Determine the (x, y) coordinate at the center of the cell enclosing the given text.  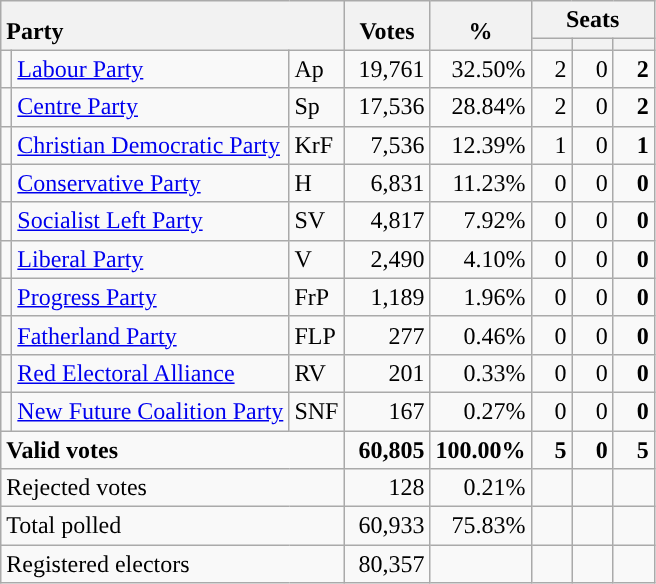
60,933 (387, 526)
0.33% (480, 373)
RV (316, 373)
Rejected votes (172, 488)
Labour Party (150, 69)
1.96% (480, 297)
Party (172, 26)
0.46% (480, 335)
75.83% (480, 526)
0.27% (480, 411)
Total polled (172, 526)
SV (316, 221)
Ap (316, 69)
KrF (316, 145)
Conservative Party (150, 183)
1,189 (387, 297)
H (316, 183)
Registered electors (172, 564)
FrP (316, 297)
277 (387, 335)
V (316, 259)
Red Electoral Alliance (150, 373)
12.39% (480, 145)
New Future Coalition Party (150, 411)
SNF (316, 411)
Votes (387, 26)
FLP (316, 335)
Sp (316, 107)
167 (387, 411)
19,761 (387, 69)
4,817 (387, 221)
6,831 (387, 183)
7,536 (387, 145)
Centre Party (150, 107)
7.92% (480, 221)
4.10% (480, 259)
17,536 (387, 107)
11.23% (480, 183)
28.84% (480, 107)
Fatherland Party (150, 335)
100.00% (480, 449)
Liberal Party (150, 259)
60,805 (387, 449)
Progress Party (150, 297)
Socialist Left Party (150, 221)
Seats (592, 20)
% (480, 26)
32.50% (480, 69)
0.21% (480, 488)
Valid votes (172, 449)
128 (387, 488)
80,357 (387, 564)
2,490 (387, 259)
Christian Democratic Party (150, 145)
201 (387, 373)
